Capture the cell that displays the provided text and extract its (X, Y) central coordinate. 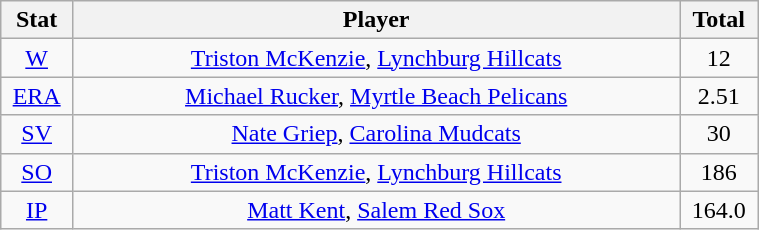
Michael Rucker, Myrtle Beach Pelicans (376, 96)
2.51 (719, 96)
Total (719, 20)
IP (37, 210)
30 (719, 134)
12 (719, 58)
Matt Kent, Salem Red Sox (376, 210)
Player (376, 20)
Stat (37, 20)
186 (719, 172)
164.0 (719, 210)
W (37, 58)
Nate Griep, Carolina Mudcats (376, 134)
SV (37, 134)
SO (37, 172)
ERA (37, 96)
